Scan for the cell matching the given text and deliver its (X, Y) coordinate at center. 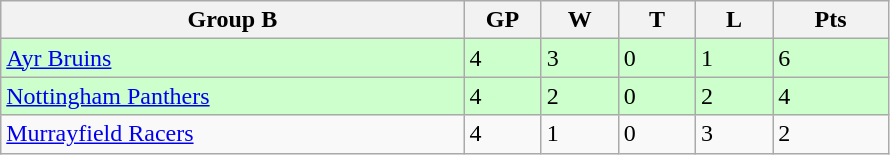
T (656, 20)
GP (502, 20)
Group B (232, 20)
Pts (831, 20)
Nottingham Panthers (232, 96)
W (580, 20)
Murrayfield Racers (232, 134)
6 (831, 58)
Ayr Bruins (232, 58)
L (734, 20)
